Locate the cell with the specified text and output its [X, Y] center coordinate. 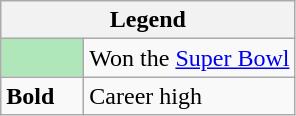
Career high [190, 96]
Won the Super Bowl [190, 58]
Legend [148, 20]
Bold [42, 96]
